Identify which cell holds the provided text, then report its (x, y) central coordinate. 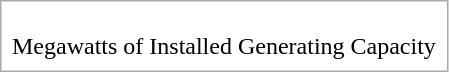
Megawatts of Installed Generating Capacity (224, 46)
